Locate the cell with the specified text and output its (X, Y) center coordinate. 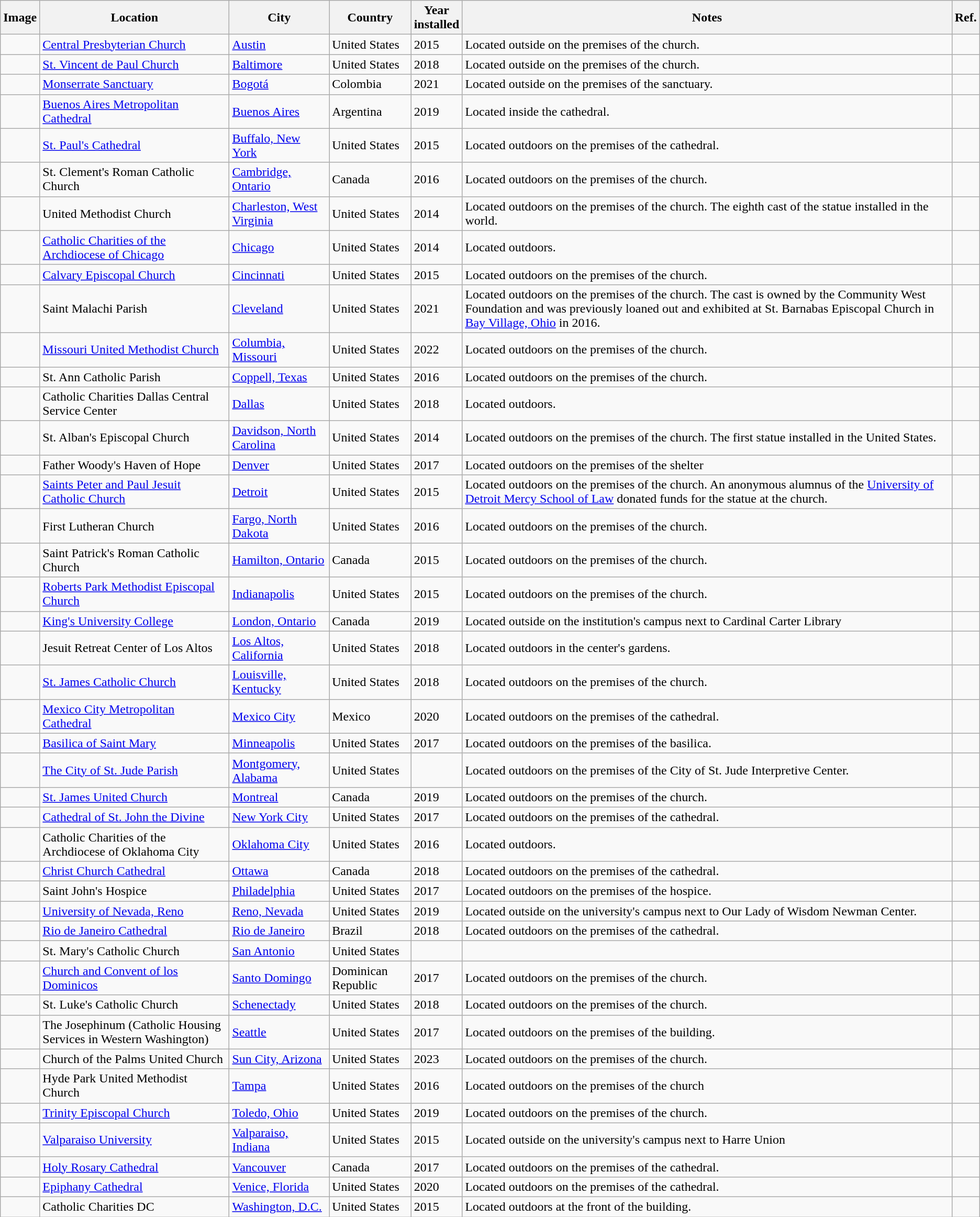
2023 (437, 1059)
Philadelphia (280, 891)
St. Luke's Catholic Church (135, 1005)
Epiphany Cathedral (135, 1187)
Vancouver (280, 1167)
The Josephinum (Catholic Housing Services in Western Washington) (135, 1032)
Davidson, North Carolina (280, 438)
Brazil (371, 931)
Notes (707, 18)
St. Ann Catholic Parish (135, 377)
Seattle (280, 1032)
Located outdoors on the premises of the City of St. Jude Interpretive Center. (707, 770)
St. James United Church (135, 797)
Argentina (371, 111)
2022 (437, 350)
United Methodist Church (135, 214)
St. Vincent de Paul Church (135, 64)
Catholic Charities DC (135, 1207)
King's University College (135, 621)
Monserrate Sanctuary (135, 84)
Catholic Charities of the Archdiocese of Chicago (135, 247)
Church of the Palms United Church (135, 1059)
Location (135, 18)
Valparaiso, Indiana (280, 1139)
Oklahoma City (280, 844)
Central Presbyterian Church (135, 45)
Catholic Charities Dallas Central Service Center (135, 404)
St. Paul's Cathedral (135, 146)
Located outdoors on the premises of the building. (707, 1032)
Rio de Janeiro (280, 931)
Church and Convent of los Dominicos (135, 978)
Roberts Park Methodist Episcopal Church (135, 594)
Located outdoors on the premises of the church. The eighth cast of the statue installed in the world. (707, 214)
Located outside on the premises of the sanctuary. (707, 84)
Ref. (965, 18)
Buffalo, New York (280, 146)
The City of St. Jude Parish (135, 770)
Located outdoors at the front of the building. (707, 1207)
Located outside on the university's campus next to Our Lady of Wisdom Newman Center. (707, 911)
Louisville, Kentucky (280, 682)
Located outside on the institution's campus next to Cardinal Carter Library (707, 621)
London, Ontario (280, 621)
Saint Patrick's Roman Catholic Church (135, 560)
St. Alban's Episcopal Church (135, 438)
Bogotá (280, 84)
Los Altos, California (280, 648)
Located outdoors on the premises of the shelter (707, 465)
San Antonio (280, 951)
Mexico City Metropolitan Cathedral (135, 716)
St. Mary's Catholic Church (135, 951)
Located outside on the university's campus next to Harre Union (707, 1139)
Mexico (371, 716)
Baltimore (280, 64)
Trinity Episcopal Church (135, 1113)
Located outdoors on the premises of the hospice. (707, 891)
St. Clement's Roman Catholic Church (135, 179)
Basilica of Saint Mary (135, 743)
Located outdoors on the premises of the basilica. (707, 743)
Father Woody's Haven of Hope (135, 465)
Austin (280, 45)
Christ Church Cathedral (135, 871)
Hamilton, Ontario (280, 560)
Indianapolis (280, 594)
Image (20, 18)
Mexico City (280, 716)
Montgomery, Alabama (280, 770)
Dominican Republic (371, 978)
Saint John's Hospice (135, 891)
Located outdoors on the premises of the church. The first statue installed in the United States. (707, 438)
Located inside the cathedral. (707, 111)
Jesuit Retreat Center of Los Altos (135, 648)
Saints Peter and Paul Jesuit Catholic Church (135, 492)
Reno, Nevada (280, 911)
Minneapolis (280, 743)
Denver (280, 465)
Rio de Janeiro Cathedral (135, 931)
Cleveland (280, 308)
Cambridge, Ontario (280, 179)
Buenos Aires (280, 111)
Venice, Florida (280, 1187)
Sun City, Arizona (280, 1059)
Calvary Episcopal Church (135, 274)
Dallas (280, 404)
Detroit (280, 492)
Buenos Aires Metropolitan Cathedral (135, 111)
New York City (280, 817)
Cincinnati (280, 274)
Valparaiso University (135, 1139)
Located outdoors in the center's gardens. (707, 648)
Santo Domingo (280, 978)
Charleston, West Virginia (280, 214)
Hyde Park United Methodist Church (135, 1086)
St. James Catholic Church (135, 682)
Coppell, Texas (280, 377)
First Lutheran Church (135, 526)
Chicago (280, 247)
Fargo, North Dakota (280, 526)
Country (371, 18)
Ottawa (280, 871)
Columbia, Missouri (280, 350)
Catholic Charities of the Archdiocese of Oklahoma City (135, 844)
Washington, D.C. (280, 1207)
Saint Malachi Parish (135, 308)
Missouri United Methodist Church (135, 350)
Toledo, Ohio (280, 1113)
Cathedral of St. John the Divine (135, 817)
Located outdoors on the premises of the church (707, 1086)
Montreal (280, 797)
Schenectady (280, 1005)
University of Nevada, Reno (135, 911)
Colombia (371, 84)
Tampa (280, 1086)
City (280, 18)
Year installed (437, 18)
Holy Rosary Cathedral (135, 1167)
